Scan for the cell matching the given text and deliver its [X, Y] coordinate at center. 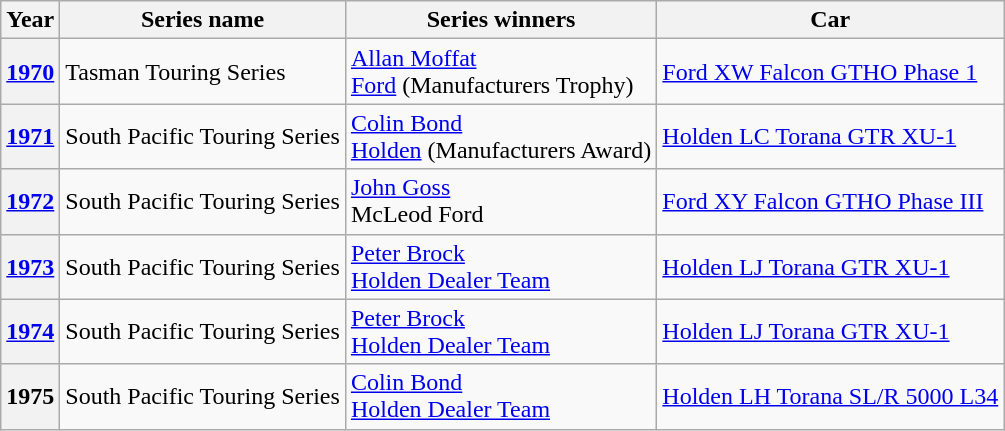
Allan MoffatFord (Manufacturers Trophy) [500, 72]
Colin BondHolden (Manufacturers Award) [500, 136]
1975 [30, 396]
1972 [30, 202]
Ford XY Falcon GTHO Phase III [830, 202]
1973 [30, 266]
Series name [203, 20]
Series winners [500, 20]
Colin Bond Holden Dealer Team [500, 396]
Tasman Touring Series [203, 72]
1971 [30, 136]
Holden LC Torana GTR XU-1 [830, 136]
1974 [30, 332]
Year [30, 20]
Ford XW Falcon GTHO Phase 1 [830, 72]
John Goss McLeod Ford [500, 202]
Car [830, 20]
Holden LH Torana SL/R 5000 L34 [830, 396]
1970 [30, 72]
